Search for the cell housing the specified text and yield its [x, y] center coordinate. 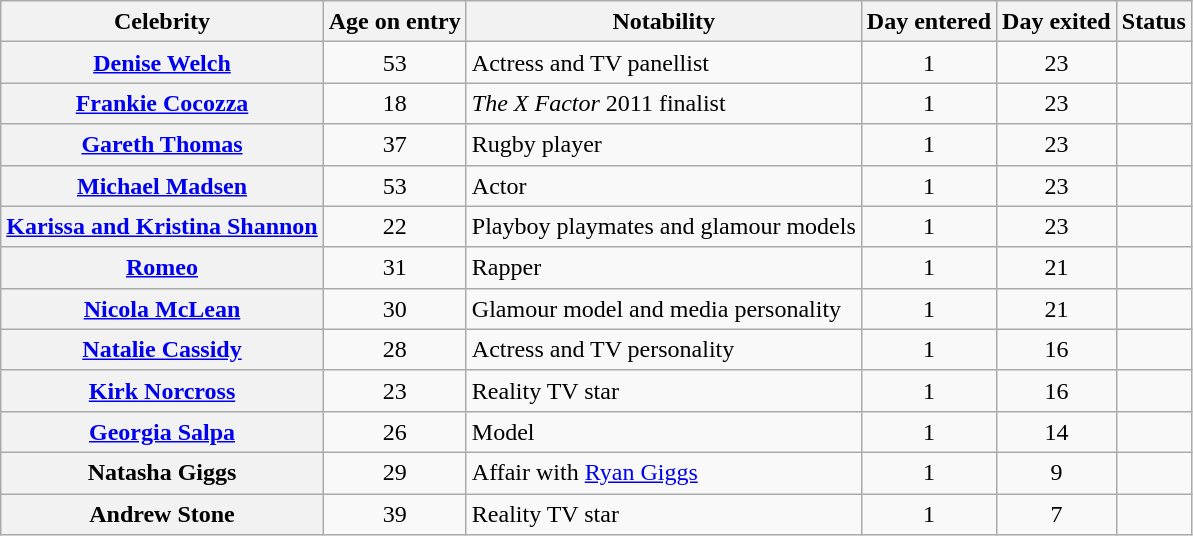
Kirk Norcross [162, 390]
31 [394, 268]
Denise Welch [162, 62]
Day exited [1057, 22]
Model [664, 432]
Notability [664, 22]
Status [1154, 22]
39 [394, 514]
14 [1057, 432]
Celebrity [162, 22]
9 [1057, 472]
26 [394, 432]
Affair with Ryan Giggs [664, 472]
Day entered [928, 22]
Nicola McLean [162, 308]
Playboy playmates and glamour models [664, 226]
The X Factor 2011 finalist [664, 104]
Actor [664, 186]
Natalie Cassidy [162, 350]
Gareth Thomas [162, 144]
Frankie Cocozza [162, 104]
Karissa and Kristina Shannon [162, 226]
Georgia Salpa [162, 432]
Glamour model and media personality [664, 308]
Natasha Giggs [162, 472]
22 [394, 226]
Michael Madsen [162, 186]
Andrew Stone [162, 514]
Age on entry [394, 22]
Rapper [664, 268]
Romeo [162, 268]
37 [394, 144]
18 [394, 104]
28 [394, 350]
Actress and TV personality [664, 350]
29 [394, 472]
30 [394, 308]
Actress and TV panellist [664, 62]
Rugby player [664, 144]
7 [1057, 514]
